Provide the (X, Y) coordinate of the cell's center where the given text is located.  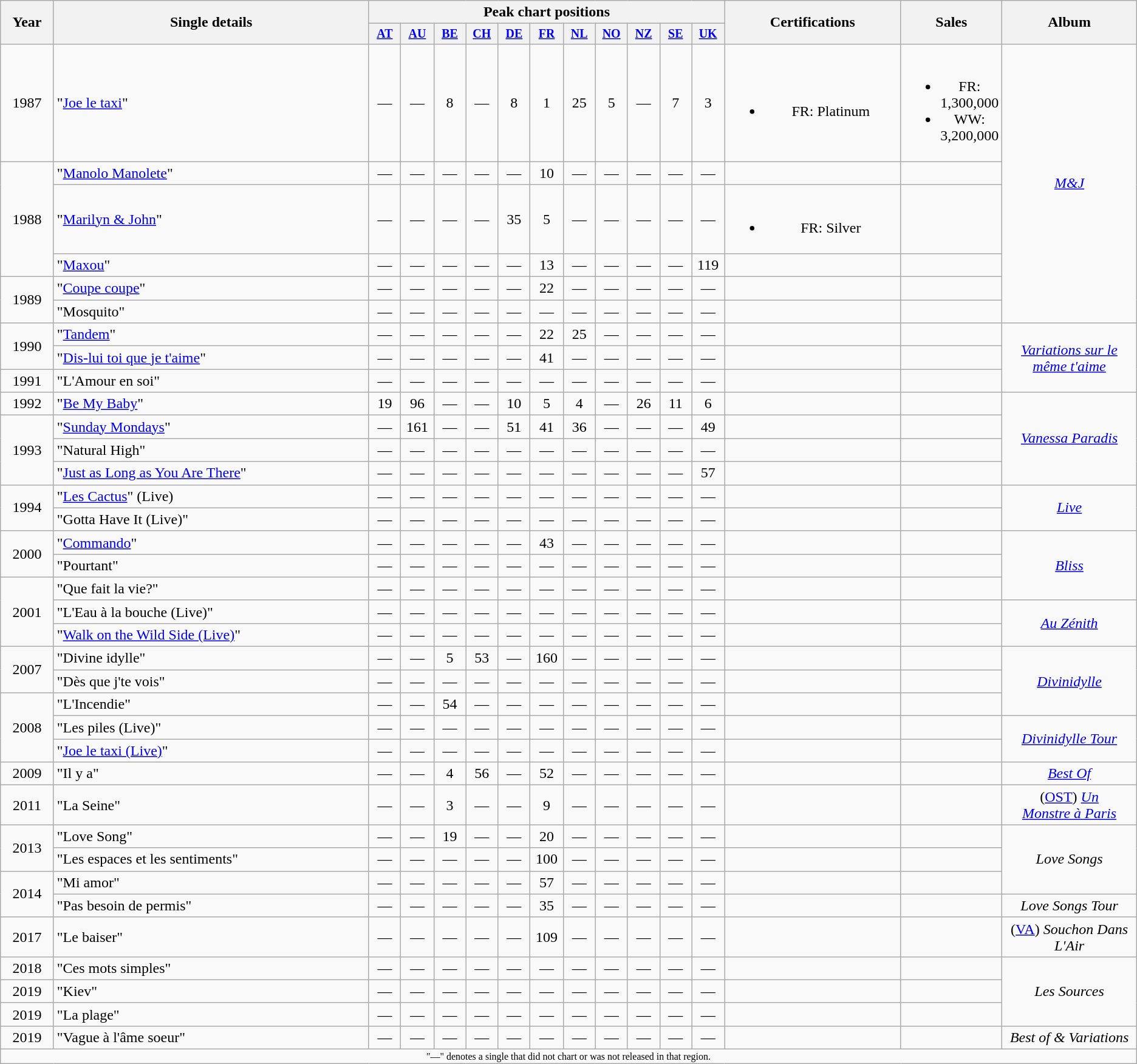
7 (675, 103)
Peak chart positions (547, 12)
"L'Eau à la bouche (Live)" (211, 612)
51 (514, 427)
UK (708, 34)
20 (547, 836)
160 (547, 658)
"Les Cactus" (Live) (211, 496)
"Les espaces et les sentiments" (211, 859)
"Just as Long as You Are There" (211, 473)
2011 (27, 805)
"Gotta Have It (Live)" (211, 519)
"L'Amour en soi" (211, 381)
"Love Song" (211, 836)
AT (385, 34)
Single details (211, 22)
"Il y a" (211, 774)
"Kiev" (211, 991)
"Pas besoin de permis" (211, 905)
NL (579, 34)
Certifications (813, 22)
52 (547, 774)
Les Sources (1069, 991)
56 (482, 774)
Divinidylle (1069, 681)
2018 (27, 968)
"Dès que j'te vois" (211, 681)
49 (708, 427)
Au Zénith (1069, 623)
"La plage" (211, 1014)
Year (27, 22)
1990 (27, 346)
53 (482, 658)
36 (579, 427)
Bliss (1069, 565)
NZ (644, 34)
1991 (27, 381)
119 (708, 265)
Live (1069, 508)
"—" denotes a single that did not chart or was not released in that region. (568, 1057)
"Dis-lui toi que je t'aime" (211, 358)
BE (449, 34)
(VA) Souchon Dans L'Air (1069, 936)
26 (644, 404)
"Walk on the Wild Side (Live)" (211, 635)
Love Songs Tour (1069, 905)
Best of & Variations (1069, 1037)
FR (547, 34)
"Ces mots simples" (211, 968)
1988 (27, 219)
2009 (27, 774)
96 (418, 404)
"Le baiser" (211, 936)
"Que fait la vie?" (211, 588)
"Mi amor" (211, 882)
SE (675, 34)
Variations sur le même t'aime (1069, 358)
1 (547, 103)
DE (514, 34)
43 (547, 542)
9 (547, 805)
"Maxou" (211, 265)
AU (418, 34)
161 (418, 427)
2001 (27, 612)
13 (547, 265)
Divinidylle Tour (1069, 739)
1987 (27, 103)
2007 (27, 670)
"Pourtant" (211, 565)
Love Songs (1069, 859)
2008 (27, 728)
"Joe le taxi (Live)" (211, 751)
FR: Platinum (813, 103)
100 (547, 859)
Best Of (1069, 774)
"Manolo Manolete" (211, 173)
1994 (27, 508)
"Natural High" (211, 450)
Album (1069, 22)
"Tandem" (211, 335)
2017 (27, 936)
CH (482, 34)
Sales (951, 22)
1993 (27, 450)
2013 (27, 848)
M&J (1069, 183)
1992 (27, 404)
1989 (27, 300)
"Marilyn & John" (211, 219)
FR: 1,300,000WW: 3,200,000 (951, 103)
109 (547, 936)
"Sunday Mondays" (211, 427)
"Mosquito" (211, 312)
Vanessa Paradis (1069, 438)
NO (611, 34)
"Vague à l'âme soeur" (211, 1037)
"Commando" (211, 542)
(OST) Un Monstre à Paris (1069, 805)
"Joe le taxi" (211, 103)
"L'Incendie" (211, 704)
11 (675, 404)
2014 (27, 894)
54 (449, 704)
"Be My Baby" (211, 404)
"La Seine" (211, 805)
FR: Silver (813, 219)
"Les piles (Live)" (211, 728)
2000 (27, 554)
6 (708, 404)
"Divine idylle" (211, 658)
"Coupe coupe" (211, 288)
